Locate the cell with the specified text and output its [X, Y] center coordinate. 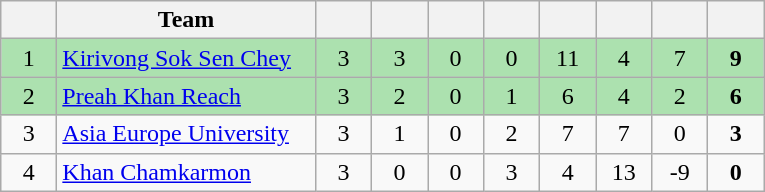
Asia Europe University [186, 134]
11 [568, 58]
Team [186, 20]
Khan Chamkarmon [186, 172]
13 [624, 172]
Kirivong Sok Sen Chey [186, 58]
9 [736, 58]
-9 [680, 172]
Preah Khan Reach [186, 96]
